Determine the [x, y] coordinate at the center of the cell enclosing the given text.  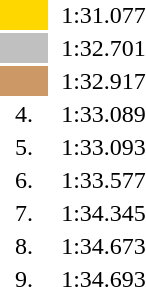
4. [24, 114]
5. [24, 147]
7. [24, 213]
8. [24, 246]
6. [24, 180]
